Detect which cell encompasses the target text, then output its [X, Y] center coordinate. 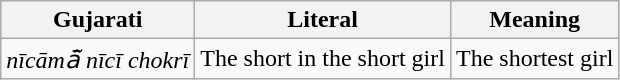
nīcāmā̃ nīcī chokrī [98, 59]
Literal [323, 20]
Gujarati [98, 20]
Meaning [534, 20]
The short in the short girl [323, 59]
The shortest girl [534, 59]
